Return [X, Y] of the center of cell containing provided text 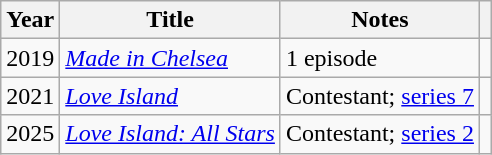
Notes [380, 20]
2025 [30, 134]
Contestant; series 2 [380, 134]
Love Island: All Stars [170, 134]
1 episode [380, 58]
Love Island [170, 96]
Made in Chelsea [170, 58]
2019 [30, 58]
Title [170, 20]
Year [30, 20]
2021 [30, 96]
Contestant; series 7 [380, 96]
